Scan for the cell matching the given text and deliver its (x, y) coordinate at center. 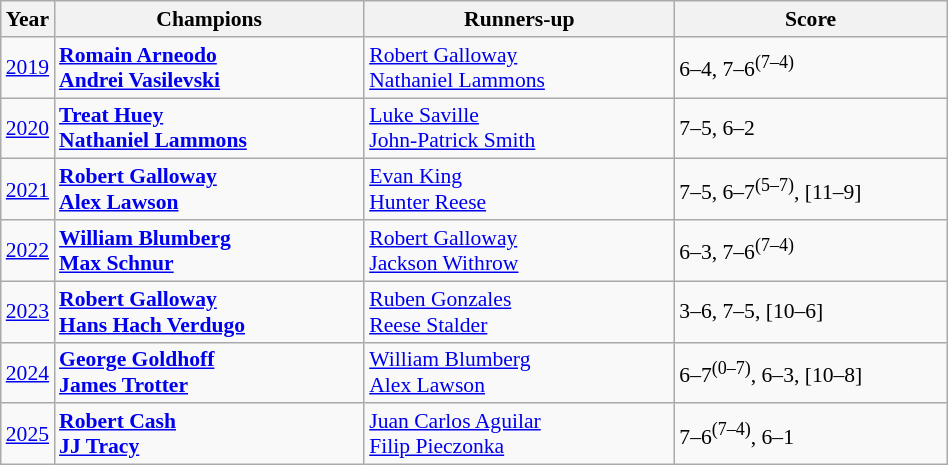
6–4, 7–6(7–4) (810, 68)
2024 (28, 372)
6–7(0–7), 6–3, [10–8] (810, 372)
Robert Galloway Hans Hach Verdugo (209, 312)
2021 (28, 190)
7–6(7–4), 6–1 (810, 434)
Romain Arneodo Andrei Vasilevski (209, 68)
Treat Huey Nathaniel Lammons (209, 128)
Ruben Gonzales Reese Stalder (519, 312)
Robert Cash JJ Tracy (209, 434)
2020 (28, 128)
2019 (28, 68)
2023 (28, 312)
Robert Galloway Nathaniel Lammons (519, 68)
Champions (209, 19)
7–5, 6–7(5–7), [11–9] (810, 190)
7–5, 6–2 (810, 128)
2022 (28, 250)
William Blumberg Max Schnur (209, 250)
Runners-up (519, 19)
6–3, 7–6(7–4) (810, 250)
Evan King Hunter Reese (519, 190)
William Blumberg Alex Lawson (519, 372)
Year (28, 19)
Robert Galloway Alex Lawson (209, 190)
George Goldhoff James Trotter (209, 372)
Luke Saville John-Patrick Smith (519, 128)
2025 (28, 434)
Robert Galloway Jackson Withrow (519, 250)
Score (810, 19)
3–6, 7–5, [10–6] (810, 312)
Juan Carlos Aguilar Filip Pieczonka (519, 434)
